For the text-containing cell, return its midpoint in (x, y) coordinate format. 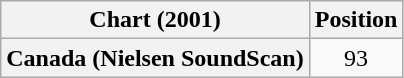
93 (356, 58)
Position (356, 20)
Chart (2001) (155, 20)
Canada (Nielsen SoundScan) (155, 58)
